Locate the cell with the specified text and output its (X, Y) center coordinate. 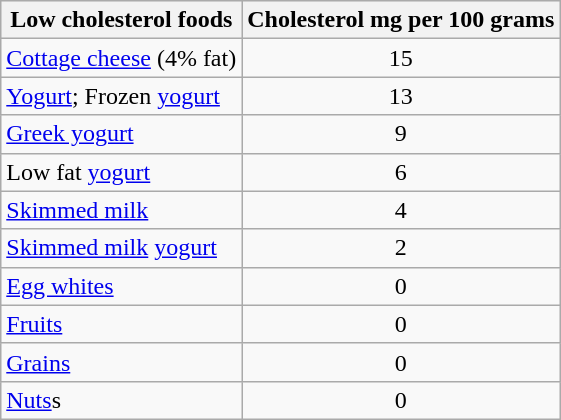
Cholesterol mg per 100 grams (401, 20)
Low fat yogurt (122, 172)
Fruits (122, 324)
Cottage cheese (4% fat) (122, 58)
Skimmed milk (122, 210)
4 (401, 210)
Egg whites (122, 286)
Skimmed milk yogurt (122, 248)
Nutss (122, 400)
13 (401, 96)
15 (401, 58)
2 (401, 248)
Low cholesterol foods (122, 20)
6 (401, 172)
9 (401, 134)
Greek yogurt (122, 134)
Yogurt; Frozen yogurt (122, 96)
Grains (122, 362)
